From the cell containing the given text, extract its center point as [X, Y] coordinate. 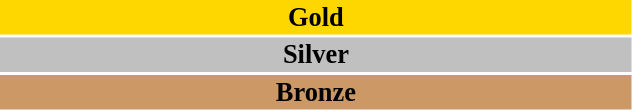
Gold [316, 17]
Bronze [316, 92]
Silver [316, 55]
